Find where the given text appears and provide that cell's center as [x, y] coordinate. 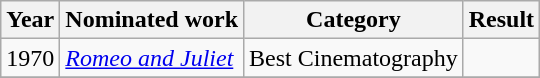
Year [30, 20]
Romeo and Juliet [152, 58]
Best Cinematography [354, 58]
Category [354, 20]
Nominated work [152, 20]
Result [501, 20]
1970 [30, 58]
